Return [x, y] of the center of cell containing provided text 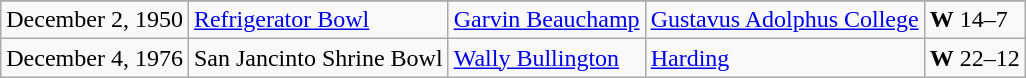
December 2, 1950 [95, 20]
Wally Bullington [546, 58]
San Jancinto Shrine Bowl [318, 58]
W 22–12 [974, 58]
Garvin Beauchamp [546, 20]
W 14–7 [974, 20]
December 4, 1976 [95, 58]
Refrigerator Bowl [318, 20]
Gustavus Adolphus College [784, 20]
Harding [784, 58]
